Capture the cell that displays the provided text and extract its (X, Y) central coordinate. 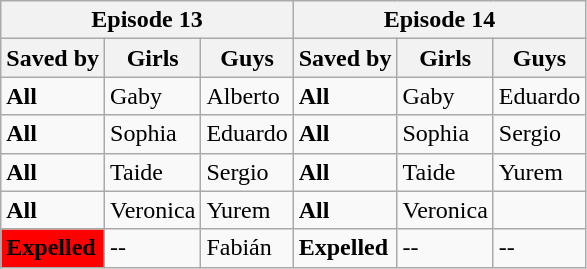
Alberto (247, 96)
Episode 13 (147, 20)
Fabián (247, 248)
Episode 14 (439, 20)
